For the text-containing cell, return its midpoint in (x, y) coordinate format. 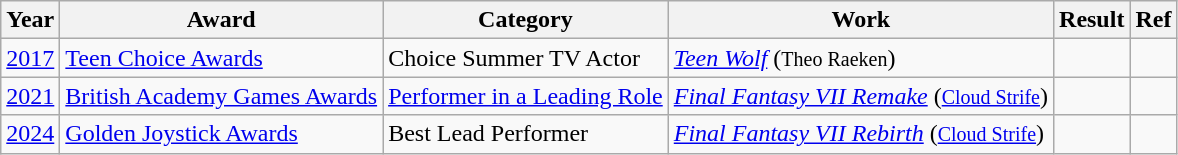
Final Fantasy VII Rebirth (Cloud Strife) (860, 134)
Teen Wolf (Theo Raeken) (860, 58)
2024 (30, 134)
Result (1092, 20)
2017 (30, 58)
Category (526, 20)
Performer in a Leading Role (526, 96)
Choice Summer TV Actor (526, 58)
2021 (30, 96)
Final Fantasy VII Remake (Cloud Strife) (860, 96)
British Academy Games Awards (222, 96)
Best Lead Performer (526, 134)
Work (860, 20)
Award (222, 20)
Ref (1154, 20)
Year (30, 20)
Golden Joystick Awards (222, 134)
Teen Choice Awards (222, 58)
